Return [X, Y] of the center of cell containing provided text 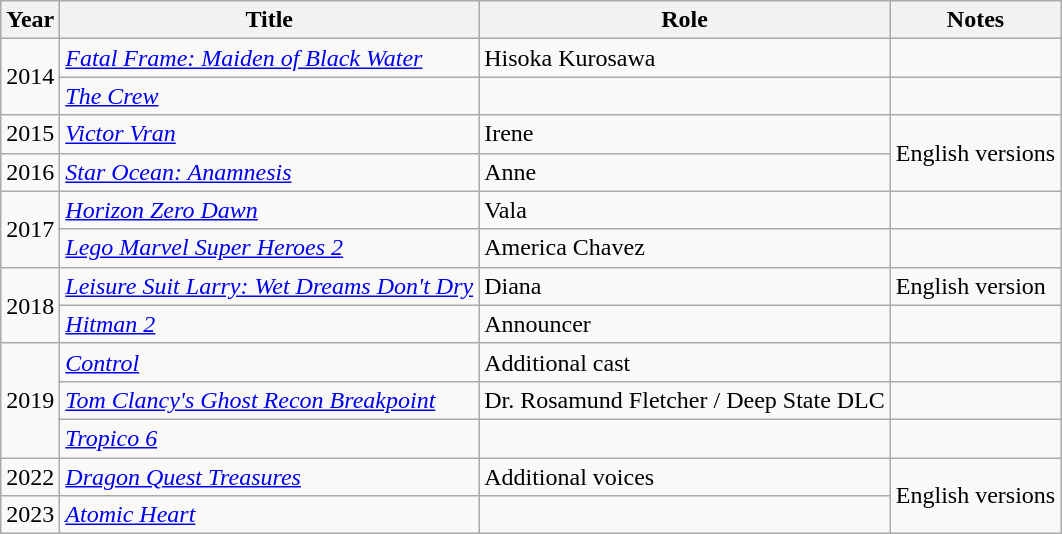
Atomic Heart [270, 515]
2015 [30, 134]
Dragon Quest Treasures [270, 477]
Tom Clancy's Ghost Recon Breakpoint [270, 400]
Hisoka Kurosawa [685, 58]
The Crew [270, 96]
Leisure Suit Larry: Wet Dreams Don't Dry [270, 286]
Notes [975, 20]
2023 [30, 515]
Tropico 6 [270, 438]
Hitman 2 [270, 324]
Irene [685, 134]
2022 [30, 477]
2016 [30, 172]
Role [685, 20]
Horizon Zero Dawn [270, 210]
Vala [685, 210]
Victor Vran [270, 134]
Fatal Frame: Maiden of Black Water [270, 58]
Title [270, 20]
Control [270, 362]
Announcer [685, 324]
Diana [685, 286]
2019 [30, 400]
Additional voices [685, 477]
Star Ocean: Anamnesis [270, 172]
America Chavez [685, 248]
2018 [30, 305]
Additional cast [685, 362]
Anne [685, 172]
2017 [30, 229]
Dr. Rosamund Fletcher / Deep State DLC [685, 400]
Lego Marvel Super Heroes 2 [270, 248]
English version [975, 286]
2014 [30, 77]
Year [30, 20]
